Pinpoint the cell where the given text exists, returning its [X, Y] midpoint coordinate. 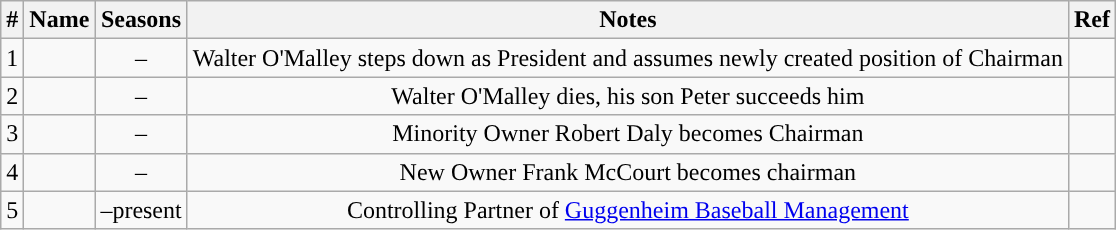
Ref [1092, 20]
4 [12, 172]
Name [60, 20]
Walter O'Malley dies, his son Peter succeeds him [628, 96]
# [12, 20]
Notes [628, 20]
New Owner Frank McCourt becomes chairman [628, 172]
Seasons [141, 20]
5 [12, 210]
–present [141, 210]
Minority Owner Robert Daly becomes Chairman [628, 134]
Walter O'Malley steps down as President and assumes newly created position of Chairman [628, 58]
1 [12, 58]
3 [12, 134]
Controlling Partner of Guggenheim Baseball Management [628, 210]
2 [12, 96]
